Detect which cell encompasses the target text, then output its (X, Y) center coordinate. 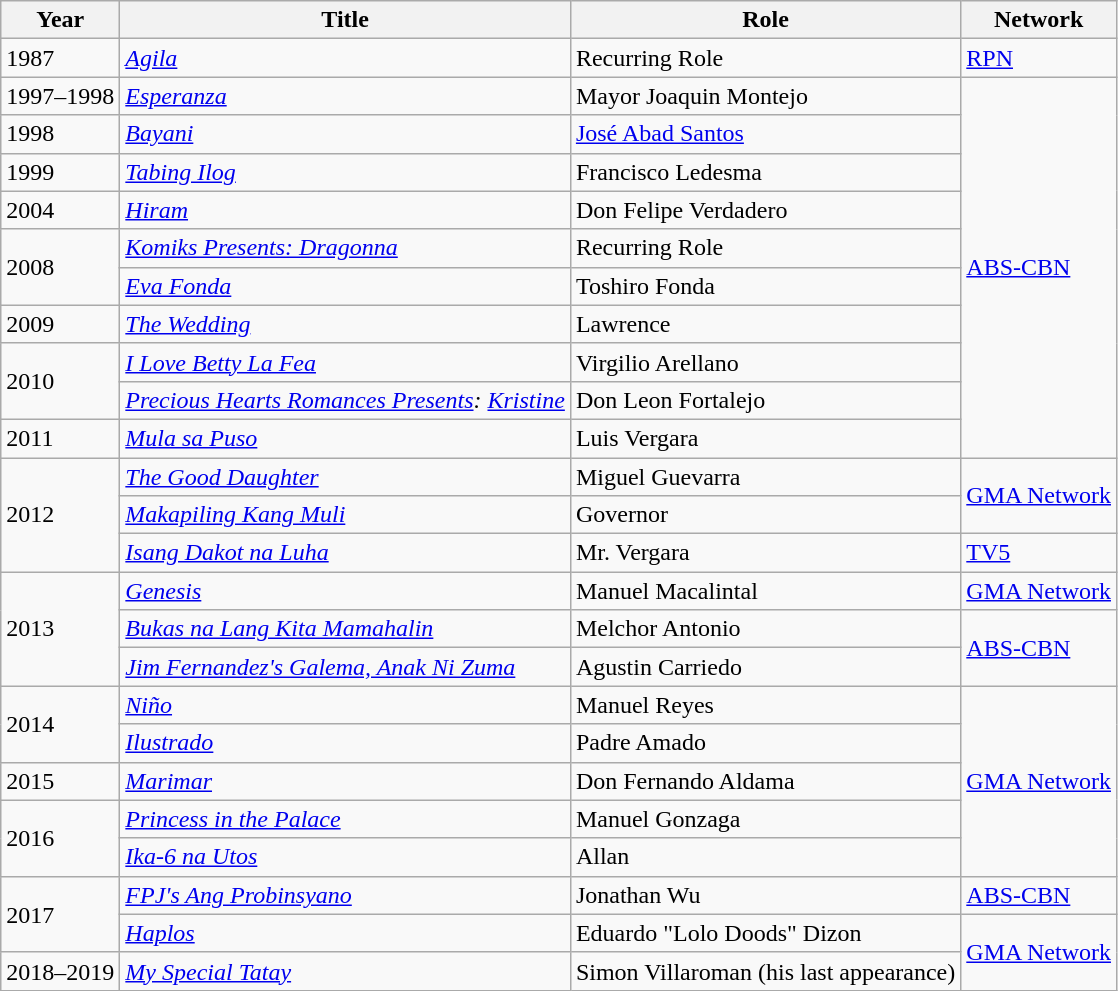
Padre Amado (765, 743)
TV5 (1039, 553)
Miguel Guevarra (765, 477)
Allan (765, 857)
2013 (60, 629)
Manuel Macalintal (765, 591)
Don Leon Fortalejo (765, 400)
2004 (60, 210)
Don Fernando Aldama (765, 781)
Agustin Carriedo (765, 667)
Komiks Presents: Dragonna (346, 248)
Manuel Gonzaga (765, 819)
Bukas na Lang Kita Mamahalin (346, 629)
Melchor Antonio (765, 629)
1987 (60, 58)
Simon Villaroman (his last appearance) (765, 971)
José Abad Santos (765, 134)
Princess in the Palace (346, 819)
Hiram (346, 210)
Precious Hearts Romances Presents: Kristine (346, 400)
1999 (60, 172)
Mayor Joaquin Montejo (765, 96)
Agila (346, 58)
Francisco Ledesma (765, 172)
Lawrence (765, 324)
Year (60, 20)
Makapiling Kang Muli (346, 515)
2012 (60, 515)
Jonathan Wu (765, 895)
2016 (60, 838)
2017 (60, 914)
2008 (60, 267)
Bayani (346, 134)
Ika-6 na Utos (346, 857)
Manuel Reyes (765, 705)
2011 (60, 438)
Eva Fonda (346, 286)
Tabing Ilog (346, 172)
My Special Tatay (346, 971)
Toshiro Fonda (765, 286)
2010 (60, 381)
Haplos (346, 933)
The Good Daughter (346, 477)
Marimar (346, 781)
Niño (346, 705)
Mula sa Puso (346, 438)
1998 (60, 134)
Governor (765, 515)
Genesis (346, 591)
Isang Dakot na Luha (346, 553)
FPJ's Ang Probinsyano (346, 895)
Role (765, 20)
2009 (60, 324)
1997–1998 (60, 96)
Luis Vergara (765, 438)
Title (346, 20)
Jim Fernandez's Galema, Anak Ni Zuma (346, 667)
2014 (60, 724)
Mr. Vergara (765, 553)
Virgilio Arellano (765, 362)
Ilustrado (346, 743)
RPN (1039, 58)
Esperanza (346, 96)
Eduardo "Lolo Doods" Dizon (765, 933)
2015 (60, 781)
2018–2019 (60, 971)
The Wedding (346, 324)
Network (1039, 20)
Don Felipe Verdadero (765, 210)
I Love Betty La Fea (346, 362)
